Detect which cell encompasses the target text, then output its [X, Y] center coordinate. 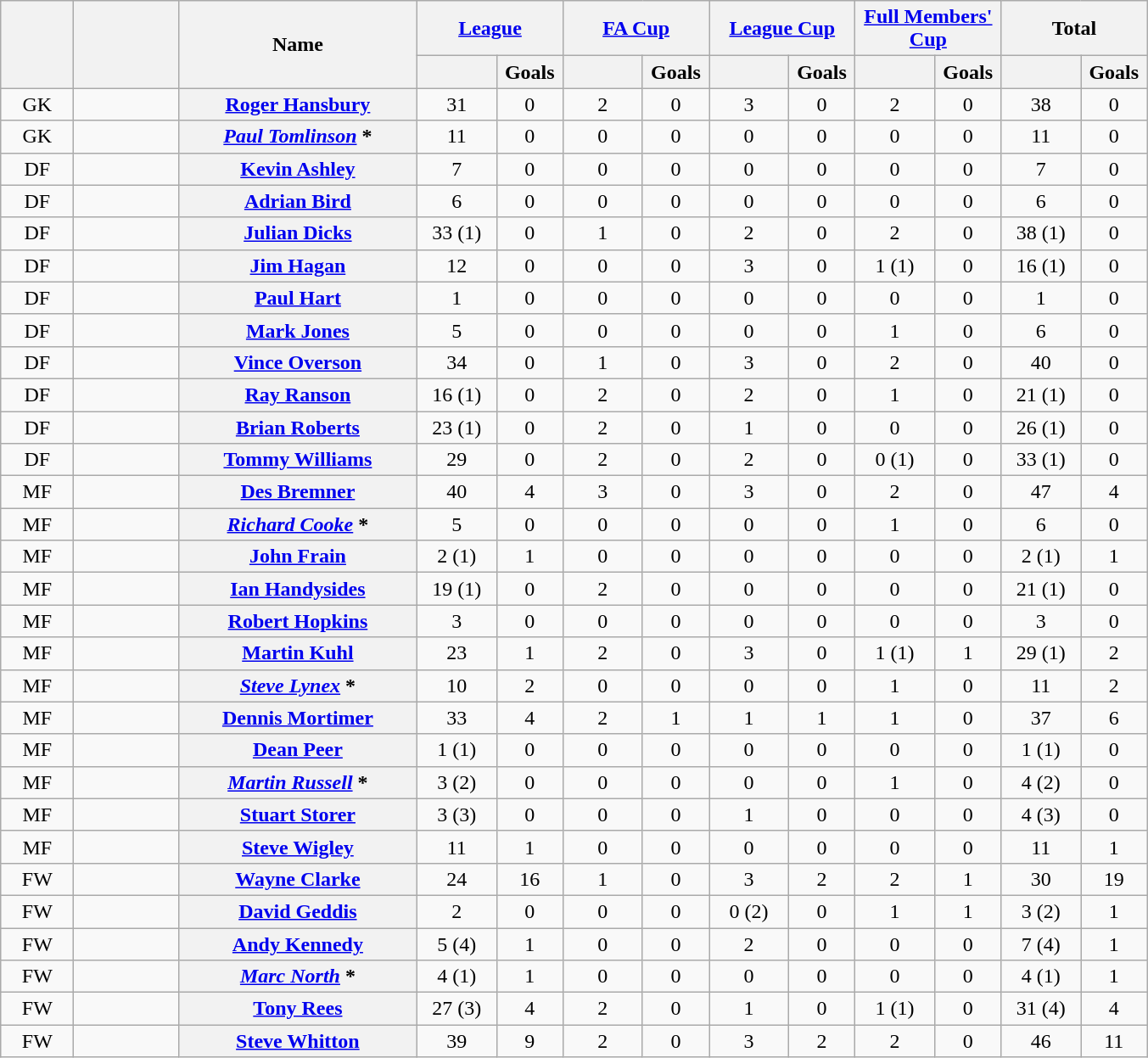
Richard Cooke * [297, 524]
League [490, 29]
Dean Peer [297, 750]
Julian Dicks [297, 233]
Steve Whitton [297, 1041]
Roger Hansbury [297, 104]
38 (1) [1041, 233]
Steve Lynex * [297, 686]
Stuart Storer [297, 814]
Ian Handysides [297, 589]
19 (1) [456, 589]
24 [456, 879]
Robert Hopkins [297, 621]
34 [456, 362]
4 (2) [1041, 782]
0 (1) [895, 460]
Tommy Williams [297, 460]
Total [1074, 29]
27 (3) [456, 1009]
31 [456, 104]
Vince Overson [297, 362]
29 [456, 460]
Kevin Ashley [297, 169]
4 (3) [1041, 814]
23 [456, 653]
Marc North * [297, 977]
33 [456, 718]
47 [1041, 492]
30 [1041, 879]
Dennis Mortimer [297, 718]
38 [1041, 104]
Jim Hagan [297, 266]
10 [456, 686]
League Cup [782, 29]
Mark Jones [297, 330]
Martin Kuhl [297, 653]
Name [297, 44]
19 [1115, 879]
John Frain [297, 557]
12 [456, 266]
5 (4) [456, 944]
FA Cup [636, 29]
3 (3) [456, 814]
Brian Roberts [297, 427]
37 [1041, 718]
Steve Wigley [297, 847]
16 [529, 879]
Tony Rees [297, 1009]
39 [456, 1041]
26 (1) [1041, 427]
Full Members' Cup [928, 29]
7 (4) [1041, 944]
Paul Tomlinson * [297, 137]
29 (1) [1041, 653]
23 (1) [456, 427]
Martin Russell * [297, 782]
Ray Ranson [297, 395]
Adrian Bird [297, 201]
Andy Kennedy [297, 944]
46 [1041, 1041]
0 (2) [749, 911]
David Geddis [297, 911]
Wayne Clarke [297, 879]
31 (4) [1041, 1009]
Des Bremner [297, 492]
9 [529, 1041]
Paul Hart [297, 298]
